Return [X, Y] of the center of cell containing provided text 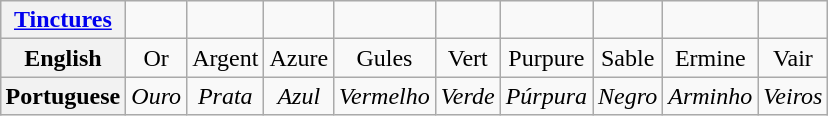
Sable [628, 58]
Purpure [546, 58]
Negro [628, 96]
Vair [793, 58]
Portuguese [63, 96]
Argent [226, 58]
Púrpura [546, 96]
Vermelho [385, 96]
Ermine [710, 58]
Ouro [156, 96]
Veiros [793, 96]
Tinctures [63, 20]
Gules [385, 58]
Or [156, 58]
English [63, 58]
Azul [299, 96]
Azure [299, 58]
Arminho [710, 96]
Vert [468, 58]
Verde [468, 96]
Prata [226, 96]
